Extract the [x, y] coordinate from the center of the cell holding the provided text.  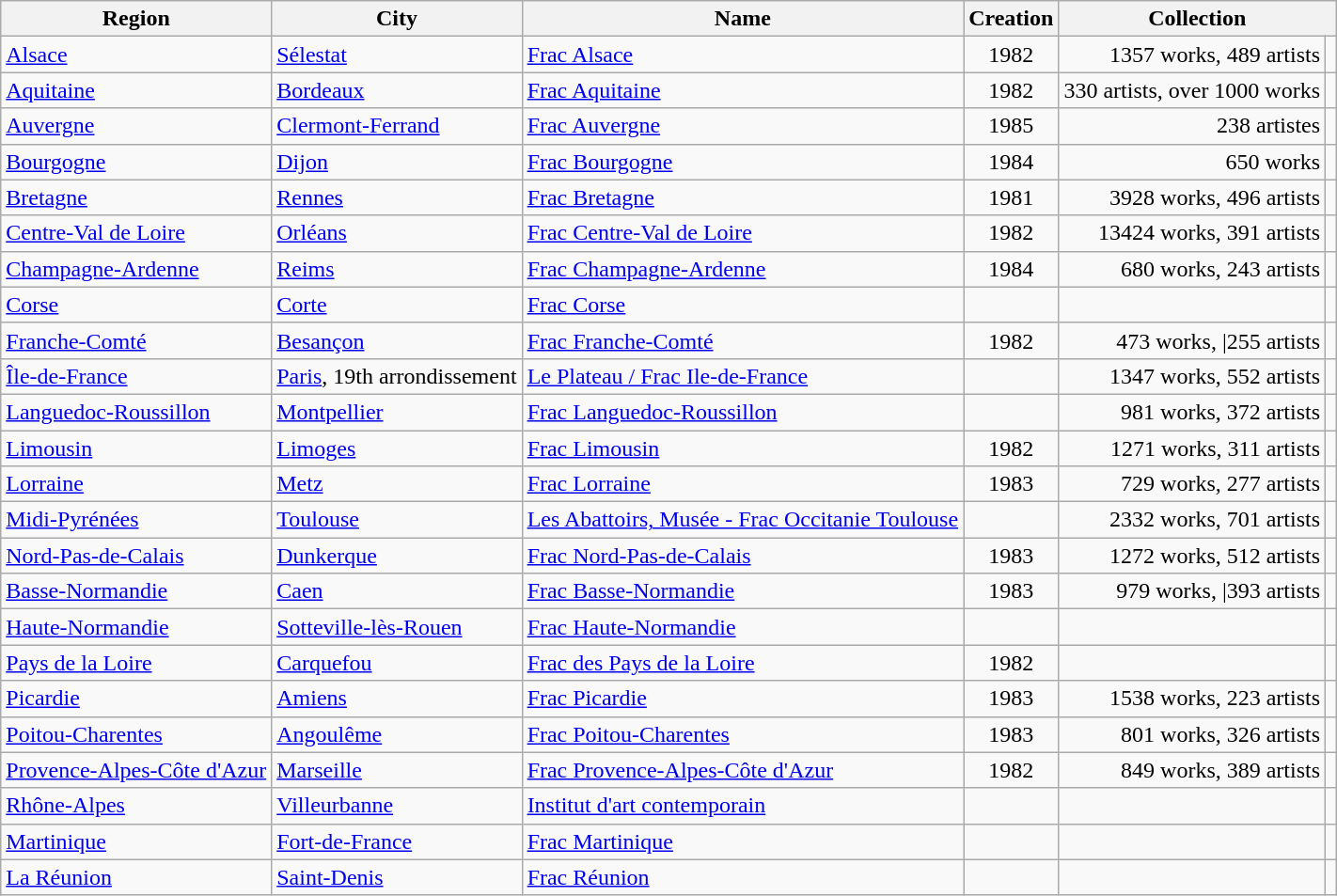
Midi-Pyrénées [136, 520]
Le Plateau / Frac Ile-de-France [743, 376]
Besançon [397, 340]
1347 works, 552 artists [1192, 376]
Bordeaux [397, 90]
Centre-Val de Loire [136, 233]
3928 works, 496 artists [1192, 197]
Carquefou [397, 663]
Frac Franche-Comté [743, 340]
330 artists, over 1000 works [1192, 90]
Sotteville-lès-Rouen [397, 627]
Provence-Alpes-Côte d'Azur [136, 770]
City [397, 19]
Poitou-Charentes [136, 734]
Corte [397, 305]
Haute-Normandie [136, 627]
1271 works, 311 artists [1192, 448]
Saint-Denis [397, 877]
Frac Nord-Pas-de-Calais [743, 556]
1985 [1012, 126]
Angoulême [397, 734]
680 works, 243 artists [1192, 269]
Dunkerque [397, 556]
Limoges [397, 448]
Basse-Normandie [136, 591]
Frac Aquitaine [743, 90]
Bourgogne [136, 162]
Clermont-Ferrand [397, 126]
Frac Picardie [743, 699]
1357 works, 489 artists [1192, 55]
Frac Martinique [743, 841]
Collection [1198, 19]
849 works, 389 artists [1192, 770]
Franche-Comté [136, 340]
Montpellier [397, 412]
Frac Provence-Alpes-Côte d'Azur [743, 770]
Toulouse [397, 520]
13424 works, 391 artists [1192, 233]
Region [136, 19]
Frac Basse-Normandie [743, 591]
Frac Bretagne [743, 197]
729 works, 277 artists [1192, 484]
1272 works, 512 artists [1192, 556]
1981 [1012, 197]
Frac Languedoc-Roussillon [743, 412]
473 works, |255 artists [1192, 340]
Rennes [397, 197]
Frac Haute-Normandie [743, 627]
Marseille [397, 770]
La Réunion [136, 877]
2332 works, 701 artists [1192, 520]
Auvergne [136, 126]
Frac Lorraine [743, 484]
Île-de-France [136, 376]
Frac Champagne-Ardenne [743, 269]
Corse [136, 305]
Frac des Pays de la Loire [743, 663]
Caen [397, 591]
650 works [1192, 162]
Sélestat [397, 55]
Institut d'art contemporain [743, 806]
Limousin [136, 448]
Les Abattoirs, Musée - Frac Occitanie Toulouse [743, 520]
Frac Réunion [743, 877]
Lorraine [136, 484]
Pays de la Loire [136, 663]
Dijon [397, 162]
Orléans [397, 233]
Creation [1012, 19]
Frac Centre-Val de Loire [743, 233]
Frac Alsace [743, 55]
Martinique [136, 841]
Picardie [136, 699]
238 artistes [1192, 126]
979 works, |393 artists [1192, 591]
Villeurbanne [397, 806]
Amiens [397, 699]
Champagne-Ardenne [136, 269]
Name [743, 19]
Frac Corse [743, 305]
Frac Limousin [743, 448]
Rhône-Alpes [136, 806]
Metz [397, 484]
Frac Poitou-Charentes [743, 734]
Languedoc-Roussillon [136, 412]
Alsace [136, 55]
Reims [397, 269]
Frac Bourgogne [743, 162]
Aquitaine [136, 90]
Frac Auvergne [743, 126]
981 works, 372 artists [1192, 412]
801 works, 326 artists [1192, 734]
Bretagne [136, 197]
1538 works, 223 artists [1192, 699]
Fort-de-France [397, 841]
Paris, 19th arrondissement [397, 376]
Nord-Pas-de-Calais [136, 556]
